Provide the [X, Y] coordinate of the cell's center where the given text is located.  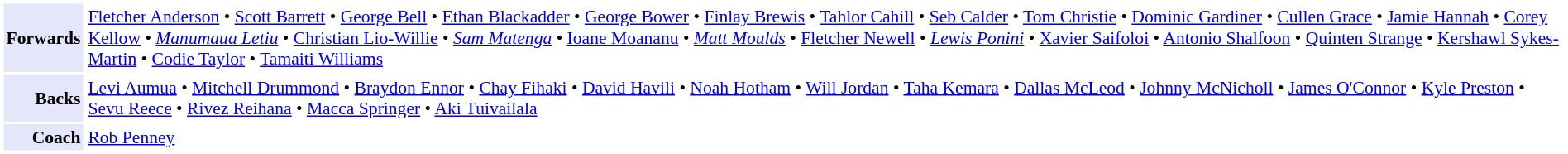
Backs [43, 98]
Coach [43, 137]
Rob Penney [825, 137]
Forwards [43, 37]
